Return the (x, y) coordinate for the center point of the cell that contains the specified text.  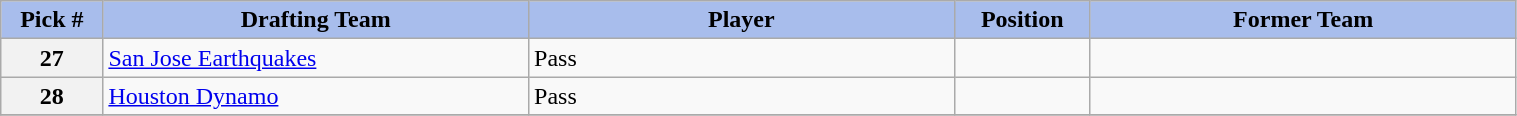
Drafting Team (316, 20)
San Jose Earthquakes (316, 58)
Former Team (1303, 20)
Player (742, 20)
Position (1022, 20)
27 (52, 58)
28 (52, 96)
Pick # (52, 20)
Houston Dynamo (316, 96)
